From the cell containing the given text, extract its center point as [X, Y] coordinate. 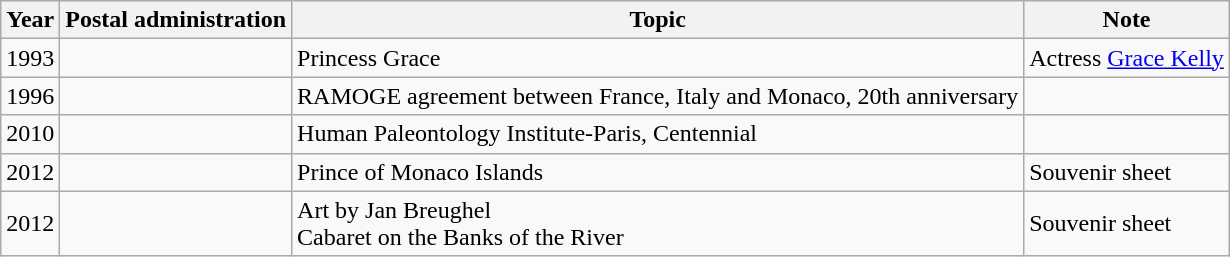
Princess Grace [658, 58]
Human Paleontology Institute-Paris, Centennial [658, 134]
Actress Grace Kelly [1127, 58]
1996 [30, 96]
Postal administration [176, 20]
Topic [658, 20]
Note [1127, 20]
1993 [30, 58]
2010 [30, 134]
RAMOGE agreement between France, Italy and Monaco, 20th anniversary [658, 96]
Year [30, 20]
Prince of Monaco Islands [658, 172]
Art by Jan BreughelCabaret on the Banks of the River [658, 224]
